Locate the cell with the specified text and output its [X, Y] center coordinate. 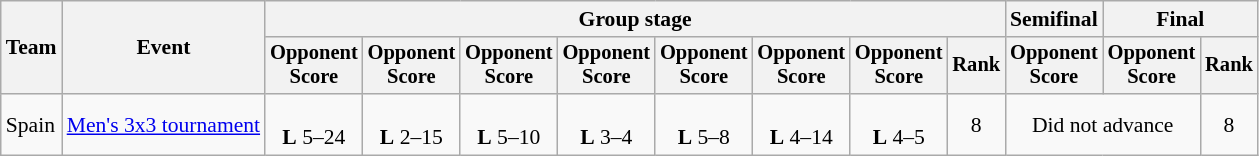
Spain [32, 124]
L 5–10 [508, 124]
L 5–24 [314, 124]
Final [1180, 19]
Event [164, 48]
Men's 3x3 tournament [164, 124]
L 5–8 [704, 124]
Semifinal [1054, 19]
L 2–15 [412, 124]
Team [32, 48]
L 4–5 [898, 124]
Did not advance [1102, 124]
L 3–4 [606, 124]
Group stage [635, 19]
L 4–14 [802, 124]
